Search for the cell housing the specified text and yield its [X, Y] center coordinate. 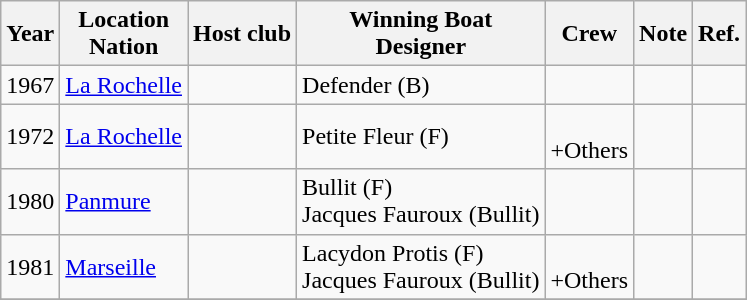
Host club [242, 34]
Crew [590, 34]
Defender (B) [421, 85]
Year [30, 34]
LocationNation [124, 34]
1967 [30, 85]
Petite Fleur (F) [421, 136]
Winning Boat Designer [421, 34]
Lacydon Protis (F) Jacques Fauroux (Bullit) [421, 266]
1981 [30, 266]
Marseille [124, 266]
Ref. [720, 34]
Panmure [124, 202]
Note [664, 34]
Bullit (F) Jacques Fauroux (Bullit) [421, 202]
1980 [30, 202]
1972 [30, 136]
